Provide the (x, y) coordinate of the cell's center where the given text is located.  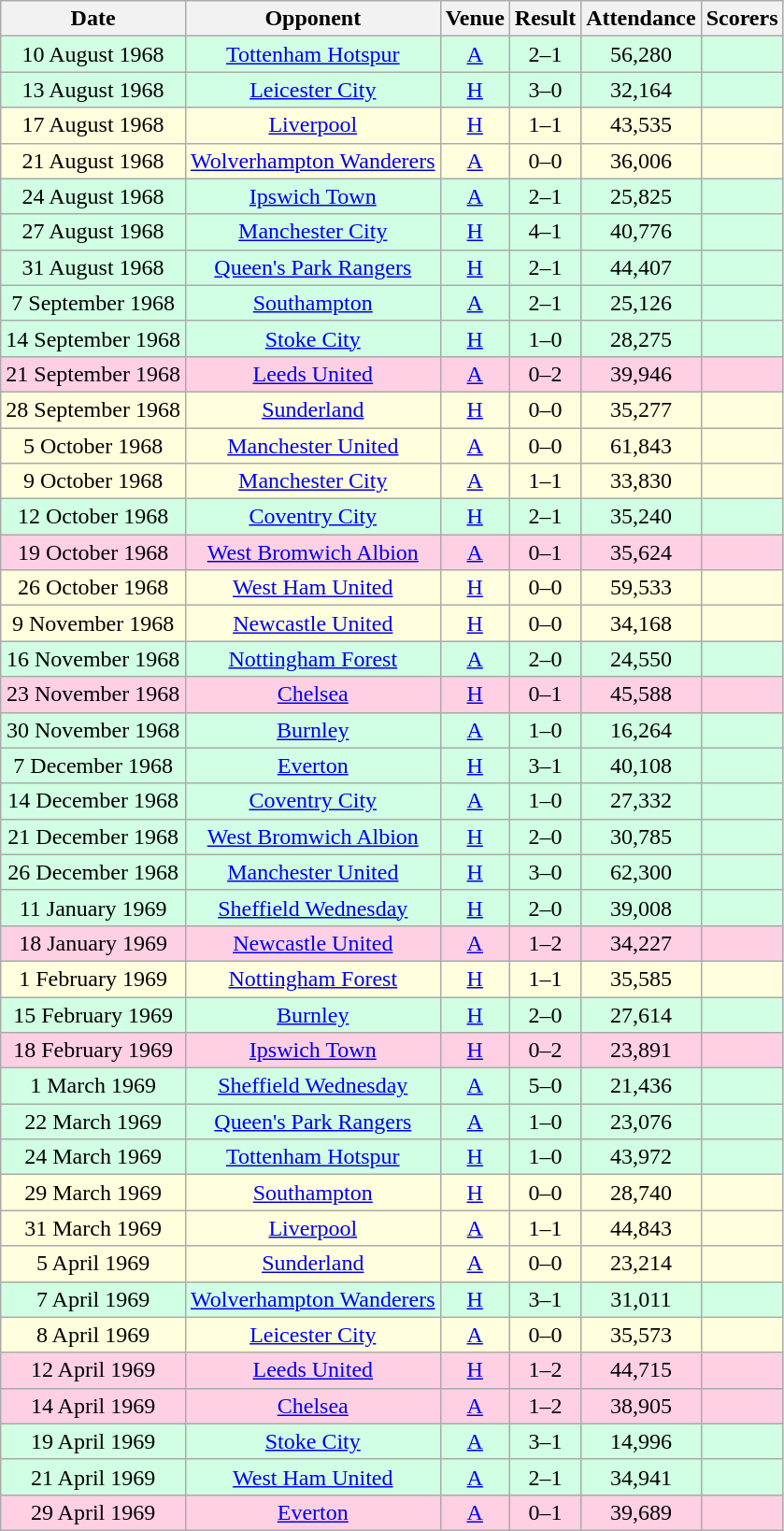
14 April 1969 (93, 1406)
62,300 (641, 872)
17 August 1968 (93, 125)
35,573 (641, 1335)
25,126 (641, 303)
45,588 (641, 694)
Date (93, 19)
38,905 (641, 1406)
44,843 (641, 1228)
28,740 (641, 1193)
39,946 (641, 374)
30,785 (641, 837)
34,227 (641, 943)
21 August 1968 (93, 161)
21 September 1968 (93, 374)
11 January 1969 (93, 908)
44,407 (641, 267)
39,689 (641, 1512)
31 March 1969 (93, 1228)
8 April 1969 (93, 1335)
29 April 1969 (93, 1512)
56,280 (641, 54)
21 December 1968 (93, 837)
30 November 1968 (93, 730)
43,535 (641, 125)
Result (545, 19)
Opponent (312, 19)
5–0 (545, 1086)
1 February 1969 (93, 979)
40,108 (641, 765)
23,214 (641, 1264)
16,264 (641, 730)
27,332 (641, 801)
28,275 (641, 338)
23,076 (641, 1122)
19 April 1969 (93, 1441)
21,436 (641, 1086)
35,240 (641, 517)
24,550 (641, 659)
27,614 (641, 1014)
7 December 1968 (93, 765)
4–1 (545, 232)
35,585 (641, 979)
10 August 1968 (93, 54)
35,277 (641, 409)
23,891 (641, 1051)
31 August 1968 (93, 267)
14,996 (641, 1441)
33,830 (641, 481)
18 January 1969 (93, 943)
26 December 1968 (93, 872)
15 February 1969 (93, 1014)
24 August 1968 (93, 196)
5 October 1968 (93, 446)
40,776 (641, 232)
29 March 1969 (93, 1193)
9 November 1968 (93, 623)
32,164 (641, 90)
28 September 1968 (93, 409)
13 August 1968 (93, 90)
26 October 1968 (93, 588)
21 April 1969 (93, 1477)
19 October 1968 (93, 552)
25,825 (641, 196)
9 October 1968 (93, 481)
24 March 1969 (93, 1157)
12 April 1969 (93, 1370)
7 September 1968 (93, 303)
5 April 1969 (93, 1264)
Attendance (641, 19)
12 October 1968 (93, 517)
43,972 (641, 1157)
44,715 (641, 1370)
7 April 1969 (93, 1299)
59,533 (641, 588)
Scorers (742, 19)
14 December 1968 (93, 801)
34,168 (641, 623)
18 February 1969 (93, 1051)
Venue (475, 19)
14 September 1968 (93, 338)
35,624 (641, 552)
36,006 (641, 161)
23 November 1968 (93, 694)
22 March 1969 (93, 1122)
1 March 1969 (93, 1086)
27 August 1968 (93, 232)
39,008 (641, 908)
34,941 (641, 1477)
31,011 (641, 1299)
16 November 1968 (93, 659)
61,843 (641, 446)
